Determine the (X, Y) coordinate at the center of the cell enclosing the given text.  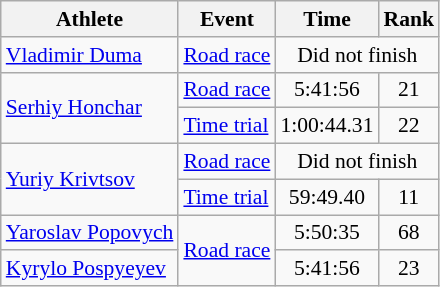
59:49.40 (326, 197)
Rank (408, 19)
23 (408, 269)
11 (408, 197)
Athlete (90, 19)
5:50:35 (326, 233)
Yuriy Krivtsov (90, 180)
Serhiy Honchar (90, 108)
1:00:44.31 (326, 126)
22 (408, 126)
Vladimir Duma (90, 55)
68 (408, 233)
21 (408, 90)
Kyrylo Pospyeyev (90, 269)
Yaroslav Popovych (90, 233)
Time (326, 19)
Event (226, 19)
